Identify which cell holds the provided text, then report its [X, Y] central coordinate. 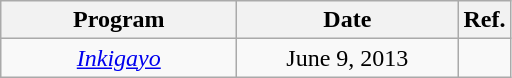
Program [119, 20]
June 9, 2013 [348, 58]
Inkigayo [119, 58]
Ref. [484, 20]
Date [348, 20]
